Provide the (x, y) coordinate of the cell's center where the given text is located.  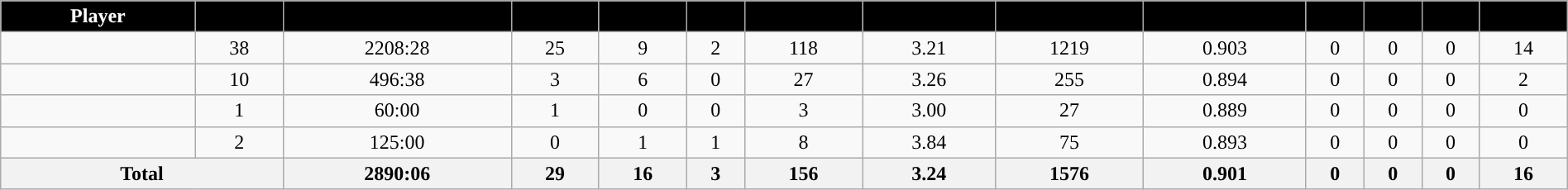
1219 (1068, 48)
156 (804, 173)
255 (1068, 79)
10 (239, 79)
0.903 (1224, 48)
Player (98, 17)
125:00 (397, 142)
60:00 (397, 111)
0.894 (1224, 79)
75 (1068, 142)
3.00 (930, 111)
496:38 (397, 79)
6 (643, 79)
9 (643, 48)
Total (142, 173)
0.901 (1224, 173)
3.21 (930, 48)
8 (804, 142)
3.84 (930, 142)
2208:28 (397, 48)
29 (555, 173)
3.26 (930, 79)
3.24 (930, 173)
0.889 (1224, 111)
14 (1523, 48)
38 (239, 48)
1576 (1068, 173)
25 (555, 48)
118 (804, 48)
0.893 (1224, 142)
2890:06 (397, 173)
